Return the (x, y) coordinate for the center point of the cell that contains the specified text.  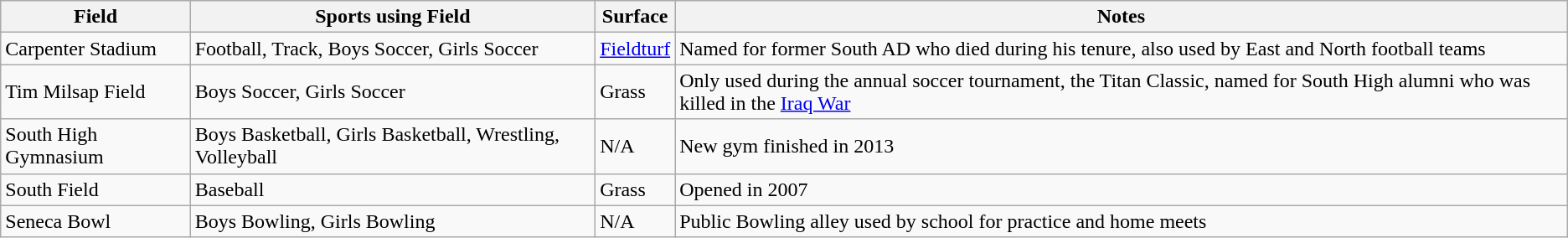
Notes (1122, 17)
Only used during the annual soccer tournament, the Titan Classic, named for South High alumni who was killed in the Iraq War (1122, 92)
South Field (95, 189)
Public Bowling alley used by school for practice and home meets (1122, 221)
Boys Bowling, Girls Bowling (392, 221)
New gym finished in 2013 (1122, 146)
Tim Milsap Field (95, 92)
Seneca Bowl (95, 221)
Field (95, 17)
Boys Soccer, Girls Soccer (392, 92)
Carpenter Stadium (95, 49)
Boys Basketball, Girls Basketball, Wrestling, Volleyball (392, 146)
Football, Track, Boys Soccer, Girls Soccer (392, 49)
Baseball (392, 189)
South High Gymnasium (95, 146)
Named for former South AD who died during his tenure, also used by East and North football teams (1122, 49)
Fieldturf (635, 49)
Opened in 2007 (1122, 189)
Sports using Field (392, 17)
Surface (635, 17)
